Detect which cell encompasses the target text, then output its [X, Y] center coordinate. 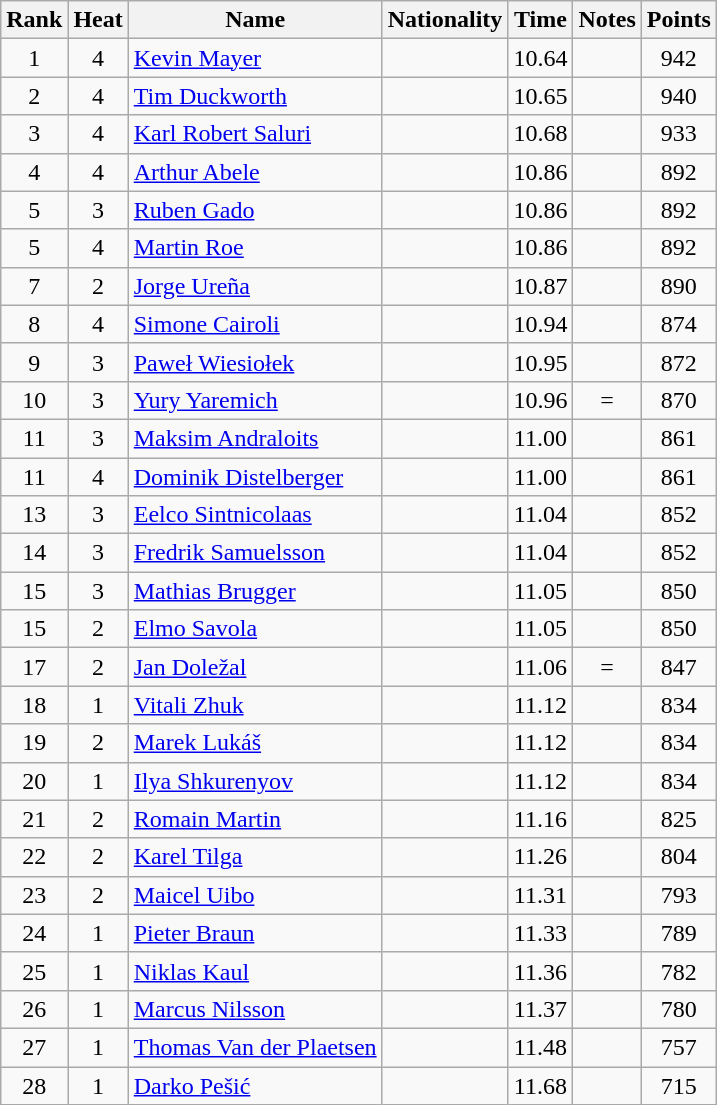
793 [678, 895]
10.65 [540, 96]
Ruben Gado [255, 210]
Dominik Distelberger [255, 477]
757 [678, 1047]
870 [678, 400]
825 [678, 819]
Martin Roe [255, 248]
11.37 [540, 1009]
24 [34, 933]
11.31 [540, 895]
Time [540, 20]
Name [255, 20]
10.64 [540, 58]
Fredrik Samuelsson [255, 553]
789 [678, 933]
782 [678, 971]
Vitali Zhuk [255, 705]
22 [34, 857]
Simone Cairoli [255, 324]
Marcus Nilsson [255, 1009]
942 [678, 58]
Tim Duckworth [255, 96]
780 [678, 1009]
Paweł Wiesiołek [255, 362]
11.06 [540, 667]
26 [34, 1009]
Jan Doležal [255, 667]
Yury Yaremich [255, 400]
10.96 [540, 400]
8 [34, 324]
17 [34, 667]
27 [34, 1047]
872 [678, 362]
Mathias Brugger [255, 591]
7 [34, 286]
11.26 [540, 857]
18 [34, 705]
874 [678, 324]
Thomas Van der Plaetsen [255, 1047]
11.33 [540, 933]
Niklas Kaul [255, 971]
Notes [607, 20]
11.48 [540, 1047]
940 [678, 96]
28 [34, 1085]
20 [34, 781]
Karl Robert Saluri [255, 134]
13 [34, 515]
Nationality [445, 20]
10.95 [540, 362]
Kevin Mayer [255, 58]
11.68 [540, 1085]
Heat [98, 20]
Pieter Braun [255, 933]
Points [678, 20]
23 [34, 895]
Darko Pešić [255, 1085]
Elmo Savola [255, 629]
Maicel Uibo [255, 895]
11.36 [540, 971]
14 [34, 553]
10 [34, 400]
Karel Tilga [255, 857]
Jorge Ureña [255, 286]
11.16 [540, 819]
10.68 [540, 134]
715 [678, 1085]
Rank [34, 20]
Marek Lukáš [255, 743]
933 [678, 134]
10.87 [540, 286]
Maksim Andraloits [255, 438]
804 [678, 857]
Ilya Shkurenyov [255, 781]
Eelco Sintnicolaas [255, 515]
Arthur Abele [255, 172]
19 [34, 743]
25 [34, 971]
847 [678, 667]
9 [34, 362]
Romain Martin [255, 819]
890 [678, 286]
10.94 [540, 324]
21 [34, 819]
